For the text-containing cell, return its midpoint in (X, Y) coordinate format. 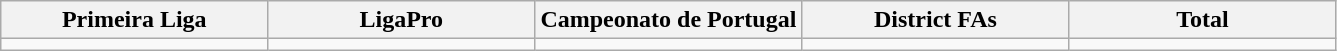
Total (1202, 20)
Primeira Liga (134, 20)
Campeonato de Portugal (668, 20)
District FAs (936, 20)
LigaPro (402, 20)
